Return (x, y) of the center of cell containing provided text 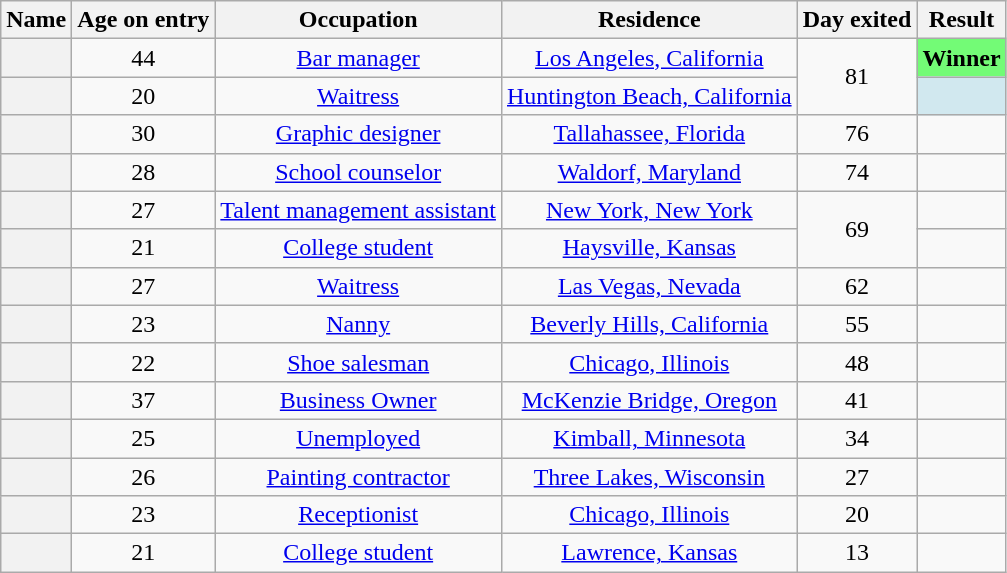
76 (857, 134)
Unemployed (358, 438)
81 (857, 77)
Las Vegas, Nevada (649, 286)
Beverly Hills, California (649, 324)
30 (144, 134)
25 (144, 438)
44 (144, 58)
Bar manager (358, 58)
41 (857, 400)
Waldorf, Maryland (649, 172)
Age on entry (144, 20)
Receptionist (358, 515)
22 (144, 362)
34 (857, 438)
Painting contractor (358, 477)
McKenzie Bridge, Oregon (649, 400)
Business Owner (358, 400)
62 (857, 286)
Shoe salesman (358, 362)
Huntington Beach, California (649, 96)
Lawrence, Kansas (649, 553)
Winner (962, 58)
13 (857, 553)
Result (962, 20)
Kimball, Minnesota (649, 438)
28 (144, 172)
Nanny (358, 324)
Three Lakes, Wisconsin (649, 477)
Talent management assistant (358, 210)
Occupation (358, 20)
69 (857, 229)
Residence (649, 20)
Los Angeles, California (649, 58)
Haysville, Kansas (649, 248)
School counselor (358, 172)
Tallahassee, Florida (649, 134)
Day exited (857, 20)
New York, New York (649, 210)
Graphic designer (358, 134)
Name (36, 20)
26 (144, 477)
48 (857, 362)
74 (857, 172)
55 (857, 324)
37 (144, 400)
